Return the [x, y] coordinate for the center point of the cell that contains the specified text.  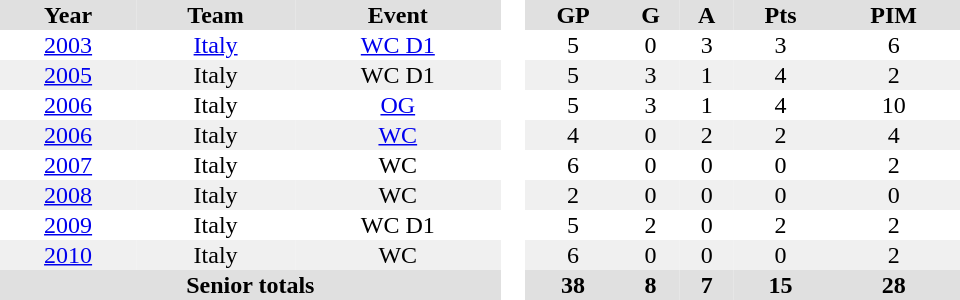
15 [780, 285]
Pts [780, 15]
A [707, 15]
PIM [894, 15]
GP [574, 15]
28 [894, 285]
2010 [68, 255]
2007 [68, 165]
Senior totals [250, 285]
2003 [68, 45]
G [651, 15]
8 [651, 285]
2008 [68, 195]
2009 [68, 225]
10 [894, 105]
38 [574, 285]
7 [707, 285]
Event [398, 15]
OG [398, 105]
Team [216, 15]
Year [68, 15]
2005 [68, 75]
